Return [X, Y] of the center of cell containing provided text 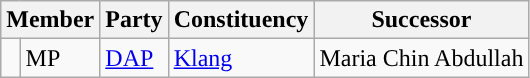
Member [50, 20]
Party [134, 20]
DAP [134, 58]
Constituency [241, 20]
MP [60, 58]
Successor [422, 20]
Klang [241, 58]
Maria Chin Abdullah [422, 58]
